Identify which cell holds the provided text, then report its (x, y) central coordinate. 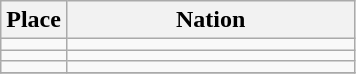
Place (34, 20)
Nation (210, 20)
